Search for the cell housing the specified text and yield its [X, Y] center coordinate. 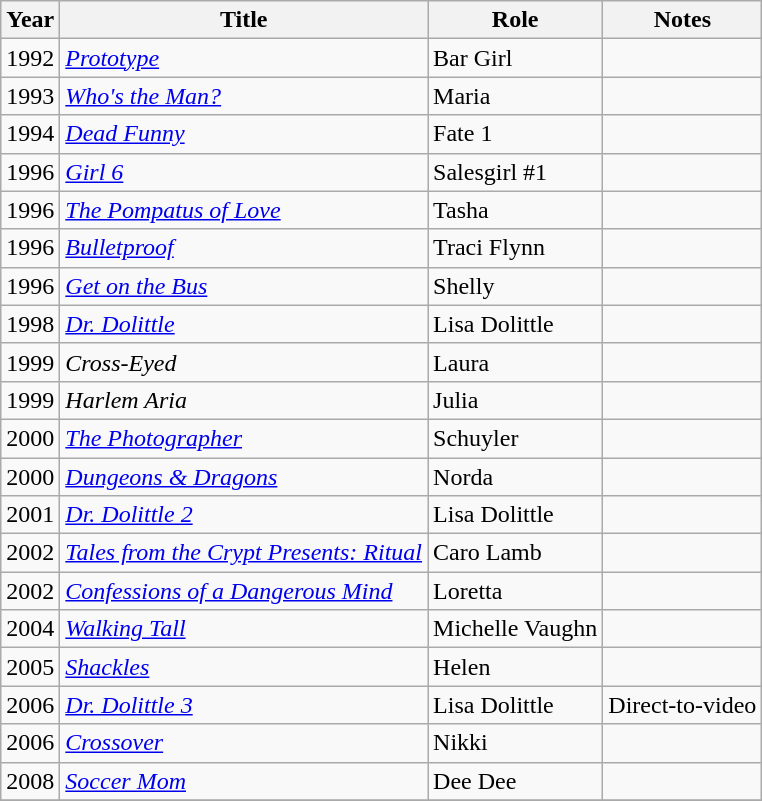
Girl 6 [244, 172]
Fate 1 [516, 134]
Dr. Dolittle [244, 324]
Direct-to-video [682, 705]
Dr. Dolittle 3 [244, 705]
1994 [30, 134]
Year [30, 20]
Soccer Mom [244, 781]
Caro Lamb [516, 553]
Bulletproof [244, 248]
Michelle Vaughn [516, 629]
1992 [30, 58]
Walking Tall [244, 629]
Julia [516, 400]
Role [516, 20]
Nikki [516, 743]
Tasha [516, 210]
2008 [30, 781]
1998 [30, 324]
Get on the Bus [244, 286]
Dead Funny [244, 134]
1993 [30, 96]
The Pompatus of Love [244, 210]
Notes [682, 20]
Crossover [244, 743]
Salesgirl #1 [516, 172]
Who's the Man? [244, 96]
Shackles [244, 667]
Dungeons & Dragons [244, 477]
Tales from the Crypt Presents: Ritual [244, 553]
Helen [516, 667]
Dr. Dolittle 2 [244, 515]
Prototype [244, 58]
Cross-Eyed [244, 362]
The Photographer [244, 438]
Maria [516, 96]
Laura [516, 362]
Dee Dee [516, 781]
2005 [30, 667]
Harlem Aria [244, 400]
Title [244, 20]
Bar Girl [516, 58]
Shelly [516, 286]
2004 [30, 629]
Traci Flynn [516, 248]
Schuyler [516, 438]
Loretta [516, 591]
Confessions of a Dangerous Mind [244, 591]
2001 [30, 515]
Norda [516, 477]
